Capture the cell that displays the provided text and extract its [x, y] central coordinate. 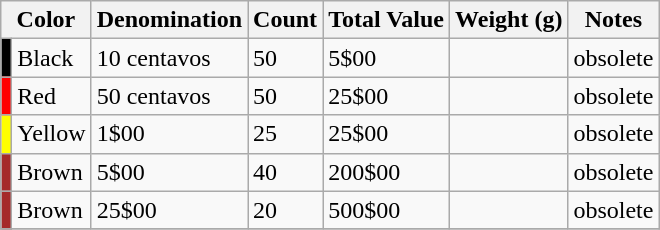
50 centavos [169, 96]
Red [52, 96]
200$00 [386, 172]
500$00 [386, 210]
1$00 [169, 134]
Notes [614, 20]
20 [286, 210]
Denomination [169, 20]
10 centavos [169, 58]
40 [286, 172]
Count [286, 20]
Color [46, 20]
Total Value [386, 20]
Black [52, 58]
Weight (g) [509, 20]
Yellow [52, 134]
25 [286, 134]
